Find where the given text appears and provide that cell's center as [X, Y] coordinate. 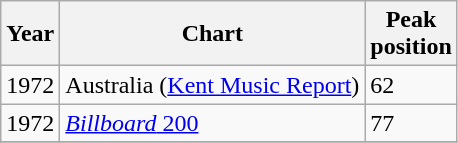
Peakposition [411, 34]
Chart [212, 34]
62 [411, 85]
77 [411, 123]
Billboard 200 [212, 123]
Australia (Kent Music Report) [212, 85]
Year [30, 34]
